Detect which cell encompasses the target text, then output its [X, Y] center coordinate. 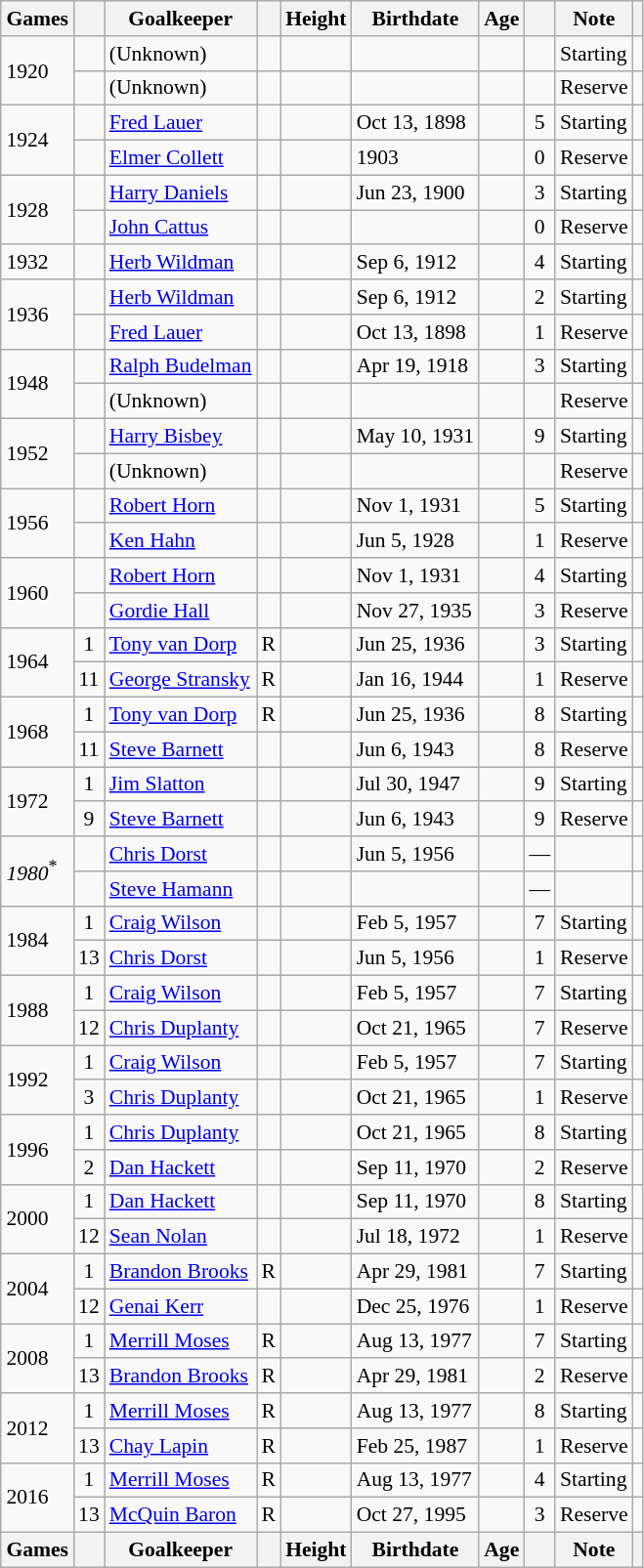
2016 [37, 1497]
Elmer Collett [181, 158]
Jim Slatton [181, 784]
1992 [37, 1081]
Jun 23, 1900 [416, 192]
Feb 25, 1987 [416, 1446]
1936 [37, 315]
Ken Hahn [181, 541]
1956 [37, 524]
2004 [37, 1290]
Harry Daniels [181, 192]
1964 [37, 662]
1928 [37, 209]
Chay Lapin [181, 1446]
Gordie Hall [181, 611]
Genai Kerr [181, 1306]
Jul 30, 1947 [416, 784]
2012 [37, 1428]
2000 [37, 1219]
1972 [37, 801]
Nov 27, 1935 [416, 611]
Oct 27, 1995 [416, 1515]
1948 [37, 383]
Dec 25, 1976 [416, 1306]
1996 [37, 1149]
George Stransky [181, 680]
Apr 19, 1918 [416, 366]
Harry Bisbey [181, 437]
Jan 16, 1944 [416, 680]
1924 [37, 141]
May 10, 1931 [416, 437]
1903 [416, 158]
1988 [37, 1010]
Jun 5, 1928 [416, 541]
1952 [37, 453]
Steve Hamann [181, 889]
John Cattus [181, 228]
Ralph Budelman [181, 366]
Jul 18, 1972 [416, 1237]
1984 [37, 940]
McQuin Baron [181, 1515]
1920 [37, 70]
1980* [37, 871]
1932 [37, 263]
1960 [37, 592]
1968 [37, 733]
Sean Nolan [181, 1237]
2008 [37, 1358]
